Search for the cell housing the specified text and yield its [X, Y] center coordinate. 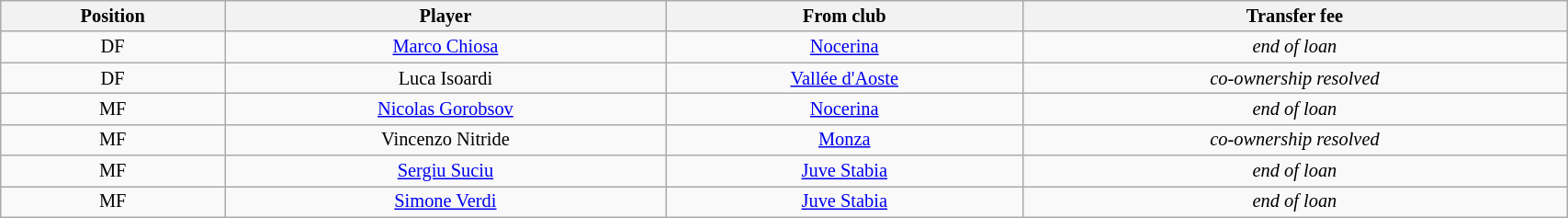
Monza [844, 140]
From club [844, 16]
Marco Chiosa [446, 47]
Luca Isoardi [446, 78]
Position [113, 16]
Vincenzo Nitride [446, 140]
Sergiu Suciu [446, 171]
Simone Verdi [446, 201]
Player [446, 16]
Transfer fee [1294, 16]
Vallée d'Aoste [844, 78]
Nicolas Gorobsov [446, 109]
